Return (x, y) of the center of cell containing provided text 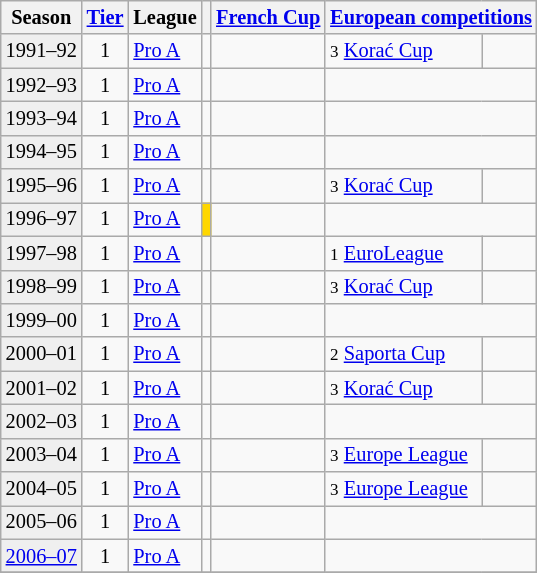
1999–00 (42, 320)
2002–03 (42, 421)
2001–02 (42, 388)
2004–05 (42, 489)
2 Saporta Cup (404, 354)
1992–93 (42, 85)
2000–01 (42, 354)
1998–99 (42, 287)
French Cup (268, 17)
League (164, 17)
1995–96 (42, 186)
Season (42, 17)
1993–94 (42, 118)
European competitions (431, 17)
2003–04 (42, 455)
Tier (106, 17)
1 EuroLeague (404, 253)
1997–98 (42, 253)
1996–97 (42, 219)
1994–95 (42, 152)
2006–07 (42, 556)
2005–06 (42, 522)
1991–92 (42, 51)
